Return [x, y] of the center of cell containing provided text 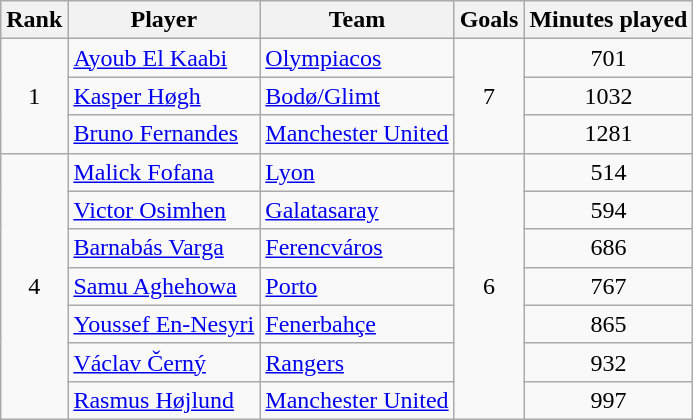
594 [608, 210]
Victor Osimhen [164, 210]
Rank [34, 20]
Youssef En-Nesyri [164, 324]
767 [608, 286]
Ayoub El Kaabi [164, 58]
701 [608, 58]
514 [608, 172]
Player [164, 20]
Lyon [357, 172]
1 [34, 96]
Kasper Høgh [164, 96]
Fenerbahçe [357, 324]
Ferencváros [357, 248]
997 [608, 400]
Porto [357, 286]
Malick Fofana [164, 172]
686 [608, 248]
7 [489, 96]
865 [608, 324]
Rasmus Højlund [164, 400]
1032 [608, 96]
Bodø/Glimt [357, 96]
Samu Aghehowa [164, 286]
Rangers [357, 362]
Bruno Fernandes [164, 134]
Galatasaray [357, 210]
Team [357, 20]
Olympiacos [357, 58]
Václav Černý [164, 362]
4 [34, 286]
932 [608, 362]
Goals [489, 20]
1281 [608, 134]
Barnabás Varga [164, 248]
6 [489, 286]
Minutes played [608, 20]
